Provide the [X, Y] coordinate of the cell's center where the given text is located.  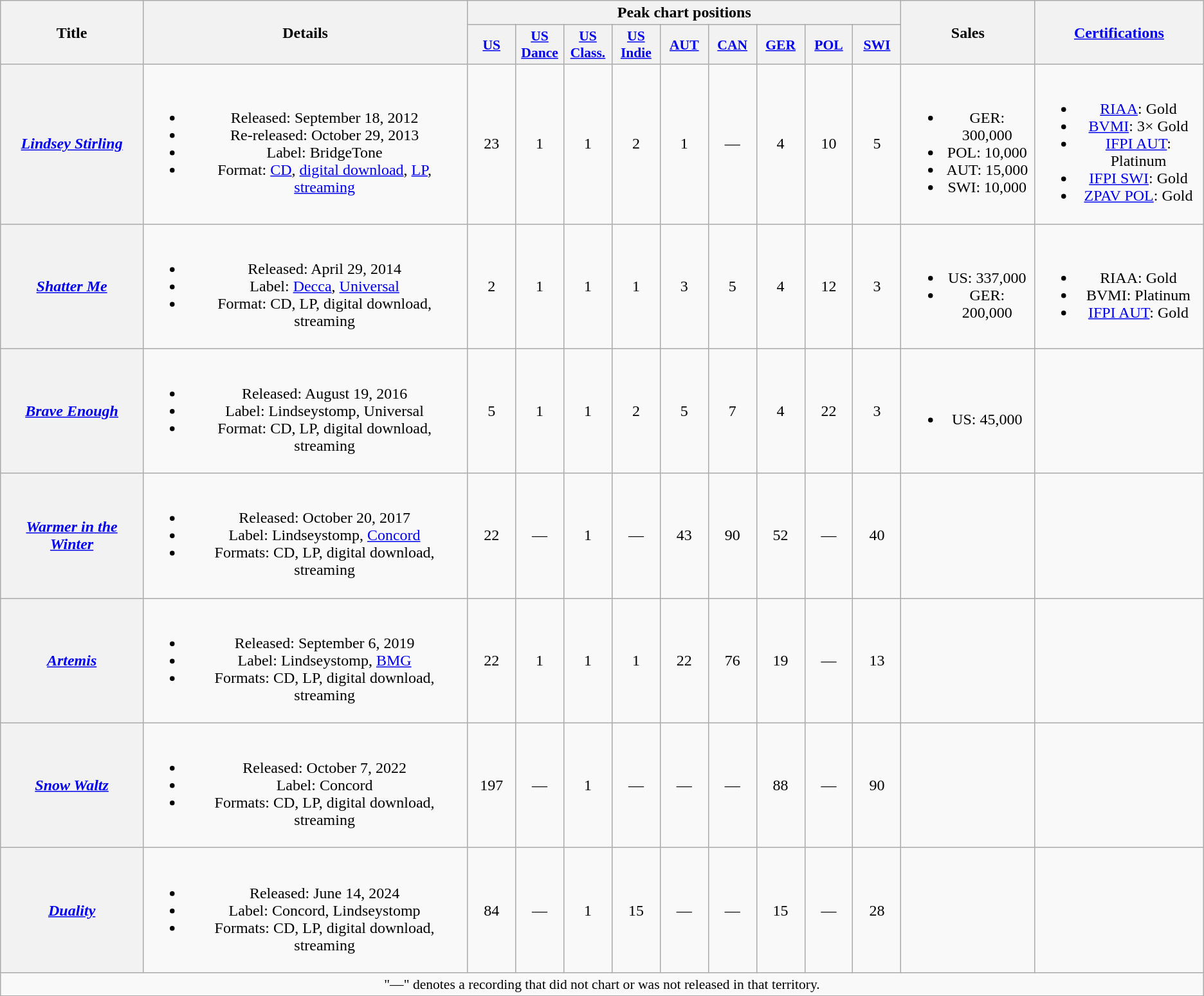
13 [877, 660]
28 [877, 910]
AUT [684, 45]
Warmer in the Winter [72, 536]
Artemis [72, 660]
RIAA: GoldBVMI: 3× GoldIFPI AUT: PlatinumIFPI SWI: GoldZPAV POL: Gold [1119, 144]
Title [72, 32]
US [491, 45]
Released: September 6, 2019Label: Lindseystomp, BMGFormats: CD, LP, digital download, streaming [305, 660]
Duality [72, 910]
US Indie [635, 45]
Peak chart positions [684, 13]
US Class. [588, 45]
SWI [877, 45]
40 [877, 536]
52 [781, 536]
88 [781, 785]
23 [491, 144]
RIAA: GoldBVMI: PlatinumIFPI AUT: Gold [1119, 286]
197 [491, 785]
Released: August 19, 2016Label: Lindseystomp, UniversalFormat: CD, LP, digital download, streaming [305, 411]
Released: October 20, 2017Label: Lindseystomp, ConcordFormats: CD, LP, digital download, streaming [305, 536]
Shatter Me [72, 286]
Released: October 7, 2022Label: ConcordFormats: CD, LP, digital download, streaming [305, 785]
10 [828, 144]
POL [828, 45]
Sales [968, 32]
7 [732, 411]
76 [732, 660]
US Dance [540, 45]
Certifications [1119, 32]
12 [828, 286]
Released: April 29, 2014Label: Decca, UniversalFormat: CD, LP, digital download, streaming [305, 286]
Brave Enough [72, 411]
US: 45,000 [968, 411]
CAN [732, 45]
Lindsey Stirling [72, 144]
Snow Waltz [72, 785]
Released: September 18, 2012Re-released: October 29, 2013Label: BridgeToneFormat: CD, digital download, LP, streaming [305, 144]
GER: 300,000POL: 10,000AUT: 15,000SWI: 10,000 [968, 144]
84 [491, 910]
19 [781, 660]
US: 337,000GER: 200,000 [968, 286]
Released: June 14, 2024Label: Concord, LindseystompFormats: CD, LP, digital download, streaming [305, 910]
43 [684, 536]
"—" denotes a recording that did not chart or was not released in that territory. [602, 984]
Details [305, 32]
GER [781, 45]
